Determine the (X, Y) coordinate at the center of the cell enclosing the given text.  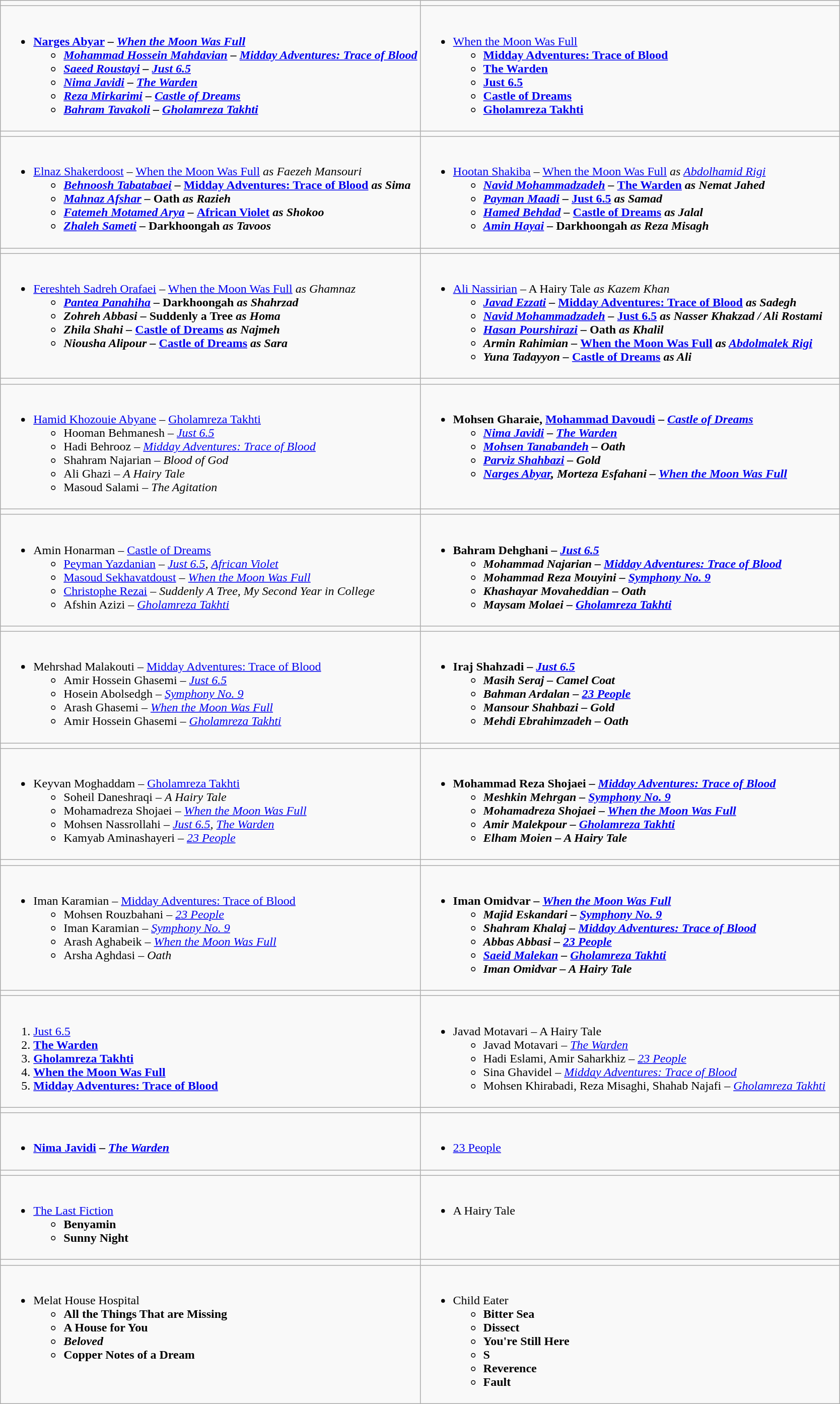
23 People (629, 1142)
Nima Javidi – The Warden (211, 1142)
Melat House HospitalAll the Things That are MissingA House for YouBelovedCopper Notes of a Dream (211, 1334)
When the Moon Was FullMidday Adventures: Trace of BloodThe WardenJust 6.5Castle of DreamsGholamreza Takhti (629, 69)
Iraj Shahzadi – Just 6.5Masih Seraj – Camel CoatBahman Ardalan – 23 PeopleMansour Shahbazi – GoldMehdi Ebrahimzadeh – Oath (629, 687)
The Last FictionBenyaminSunny Night (211, 1217)
Just 6.5The WardenGholamreza TakhtiWhen the Moon Was FullMidday Adventures: Trace of Blood (211, 1052)
Child EaterBitter SeaDissectYou're Still HereSReverenceFault (629, 1334)
A Hairy Tale (629, 1217)
